Capture the cell that displays the provided text and extract its [X, Y] central coordinate. 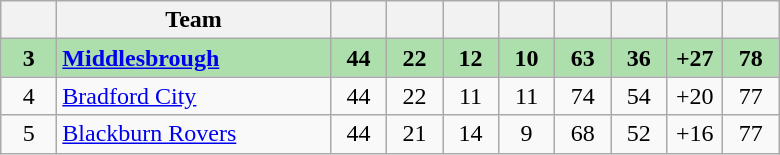
74 [583, 96]
Blackburn Rovers [194, 134]
21 [414, 134]
Team [194, 20]
10 [527, 58]
78 [751, 58]
3 [29, 58]
54 [639, 96]
12 [470, 58]
63 [583, 58]
4 [29, 96]
52 [639, 134]
14 [470, 134]
36 [639, 58]
Middlesbrough [194, 58]
+20 [695, 96]
5 [29, 134]
9 [527, 134]
+27 [695, 58]
68 [583, 134]
Bradford City [194, 96]
+16 [695, 134]
